Locate the cell with the specified text and output its (X, Y) center coordinate. 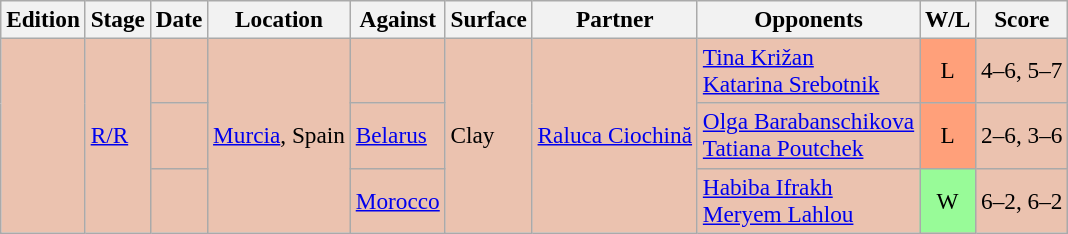
Clay (488, 135)
Partner (614, 19)
Belarus (398, 136)
W/L (948, 19)
R/R (118, 135)
W (948, 200)
Opponents (808, 19)
Location (280, 19)
2–6, 3–6 (1022, 136)
Score (1022, 19)
Date (178, 19)
6–2, 6–2 (1022, 200)
Edition (44, 19)
Habiba Ifrakh Meryem Lahlou (808, 200)
Surface (488, 19)
Morocco (398, 200)
Stage (118, 19)
4–6, 5–7 (1022, 70)
Olga Barabanschikova Tatiana Poutchek (808, 136)
Against (398, 19)
Raluca Ciochină (614, 135)
Murcia, Spain (280, 135)
Tina Križan Katarina Srebotnik (808, 70)
